Locate the cell with the specified text and output its [x, y] center coordinate. 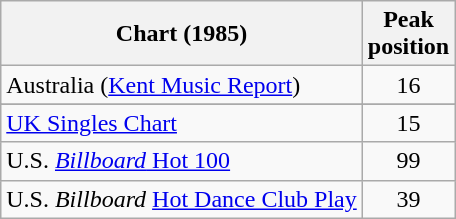
15 [408, 123]
Chart (1985) [182, 34]
U.S. Billboard Hot 100 [182, 161]
39 [408, 199]
Australia (Kent Music Report) [182, 85]
99 [408, 161]
Peakposition [408, 34]
16 [408, 85]
UK Singles Chart [182, 123]
U.S. Billboard Hot Dance Club Play [182, 199]
